Find where the given text appears and provide that cell's center as (X, Y) coordinate. 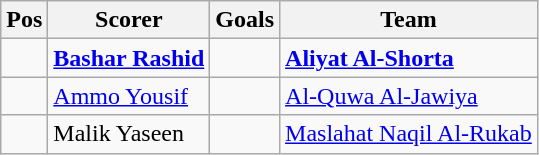
Team (409, 20)
Al-Quwa Al-Jawiya (409, 96)
Aliyat Al-Shorta (409, 58)
Maslahat Naqil Al-Rukab (409, 134)
Malik Yaseen (129, 134)
Scorer (129, 20)
Bashar Rashid (129, 58)
Pos (24, 20)
Goals (245, 20)
Ammo Yousif (129, 96)
